From the cell containing the given text, extract its center point as [x, y] coordinate. 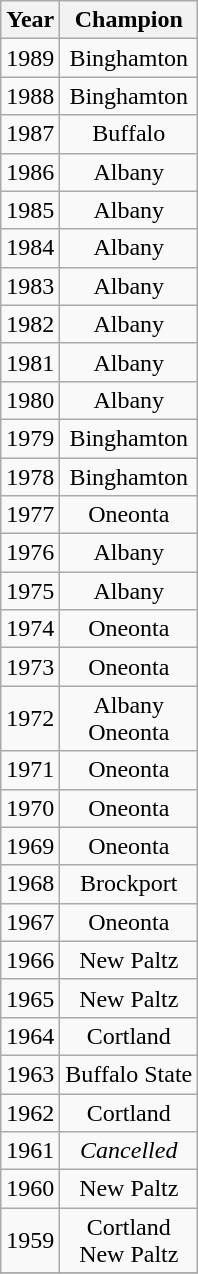
AlbanyOneonta [129, 718]
1979 [30, 438]
1977 [30, 515]
1989 [30, 58]
1980 [30, 400]
1986 [30, 172]
Buffalo State [129, 1074]
1962 [30, 1113]
Brockport [129, 884]
1985 [30, 210]
1960 [30, 1189]
1959 [30, 1240]
1973 [30, 667]
1976 [30, 553]
1968 [30, 884]
1981 [30, 362]
1987 [30, 134]
1972 [30, 718]
1974 [30, 629]
1963 [30, 1074]
Champion [129, 20]
1982 [30, 324]
CortlandNew Paltz [129, 1240]
1965 [30, 998]
1971 [30, 770]
1984 [30, 248]
1975 [30, 591]
1966 [30, 960]
Year [30, 20]
Buffalo [129, 134]
1983 [30, 286]
1961 [30, 1151]
1969 [30, 846]
1970 [30, 808]
Cancelled [129, 1151]
1978 [30, 477]
1988 [30, 96]
1967 [30, 922]
1964 [30, 1036]
